Identify which cell holds the provided text, then report its [X, Y] central coordinate. 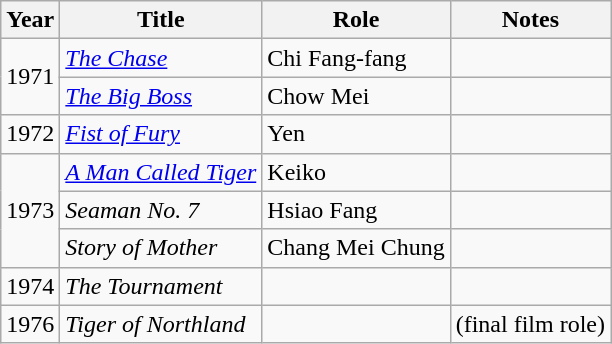
Title [161, 20]
Keiko [356, 172]
Yen [356, 134]
(final film role) [530, 324]
Notes [530, 20]
The Tournament [161, 286]
1976 [30, 324]
Chow Mei [356, 96]
Year [30, 20]
1973 [30, 210]
Hsiao Fang [356, 210]
1972 [30, 134]
1974 [30, 286]
The Big Boss [161, 96]
Story of Mother [161, 248]
Role [356, 20]
Seaman No. 7 [161, 210]
1971 [30, 77]
Chi Fang-fang [356, 58]
Fist of Fury [161, 134]
Tiger of Northland [161, 324]
A Man Called Tiger [161, 172]
The Chase [161, 58]
Chang Mei Chung [356, 248]
